Return the (X, Y) coordinate for the center point of the cell that contains the specified text.  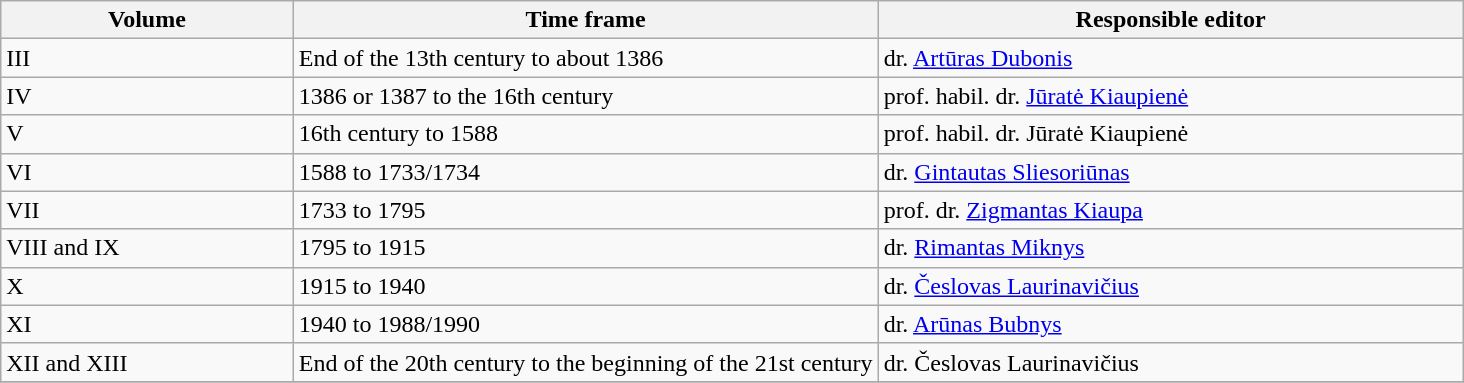
VI (147, 172)
IV (147, 96)
dr. Arūnas Bubnys (1170, 324)
III (147, 58)
End of the 13th century to about 1386 (586, 58)
Volume (147, 20)
Responsible editor (1170, 20)
1733 to 1795 (586, 210)
dr. Gintautas Sliesoriūnas (1170, 172)
1386 or 1387 to the 16th century (586, 96)
Time frame (586, 20)
X (147, 286)
VIII and IX (147, 248)
prof. dr. Zigmantas Kiaupa (1170, 210)
dr. Artūras Dubonis (1170, 58)
1588 to 1733/1734 (586, 172)
dr. Rimantas Miknys (1170, 248)
16th century to 1588 (586, 134)
XI (147, 324)
V (147, 134)
1940 to 1988/1990 (586, 324)
XII and XIII (147, 362)
1795 to 1915 (586, 248)
VII (147, 210)
End of the 20th century to the beginning of the 21st century (586, 362)
1915 to 1940 (586, 286)
